Determine the (X, Y) coordinate at the center of the cell enclosing the given text.  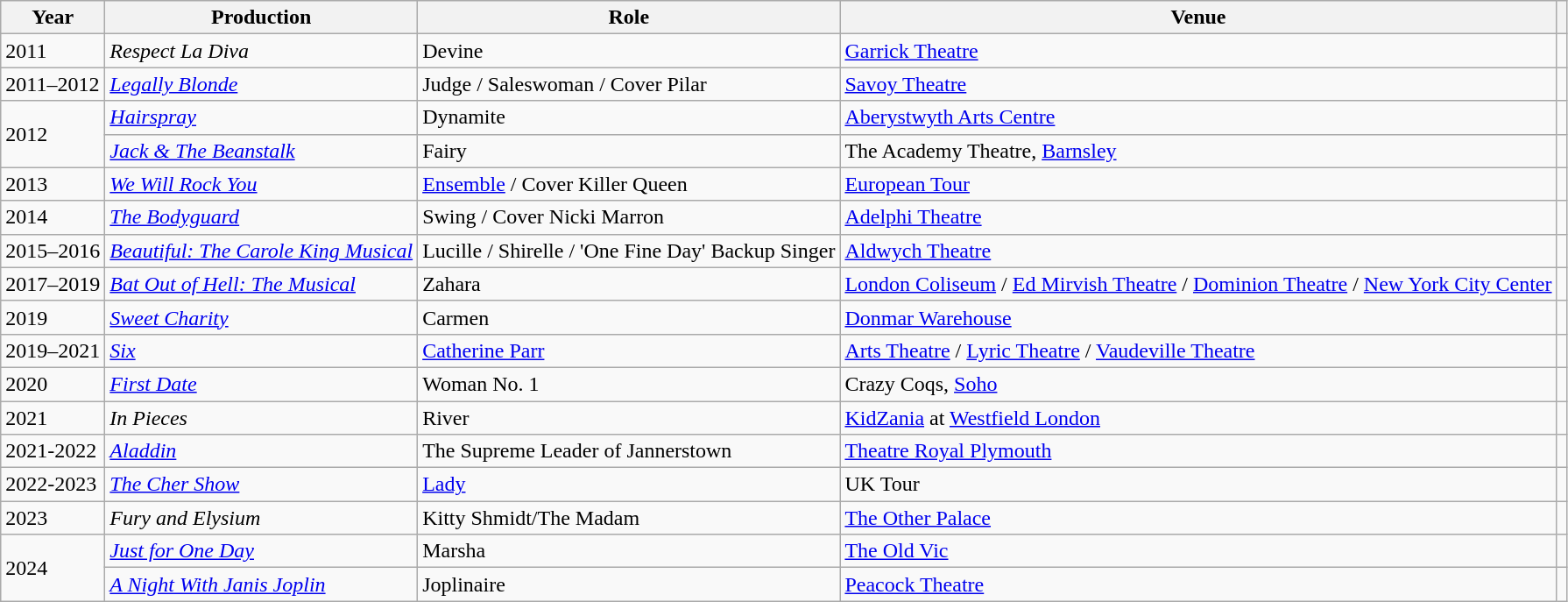
2019 (53, 317)
Ensemble / Cover Killer Queen (629, 184)
2020 (53, 384)
Fairy (629, 151)
In Pieces (261, 418)
River (629, 418)
European Tour (1198, 184)
Donmar Warehouse (1198, 317)
First Date (261, 384)
Kitty Shmidt/The Madam (629, 518)
Respect La Diva (261, 51)
Lucille / Shirelle / 'One Fine Day' Backup Singer (629, 251)
Just for One Day (261, 551)
Marsha (629, 551)
2013 (53, 184)
Hairspray (261, 117)
The Cher Show (261, 485)
Arts Theatre / Lyric Theatre / Vaudeville Theatre (1198, 351)
Swing / Cover Nicki Marron (629, 217)
A Night With Janis Joplin (261, 584)
Adelphi Theatre (1198, 217)
2011–2012 (53, 84)
The Supreme Leader of Jannerstown (629, 451)
Sweet Charity (261, 317)
Fury and Elysium (261, 518)
2017–2019 (53, 284)
UK Tour (1198, 485)
Devine (629, 51)
London Coliseum / Ed Mirvish Theatre / Dominion Theatre / New York City Center (1198, 284)
Legally Blonde (261, 84)
2015–2016 (53, 251)
Venue (1198, 18)
Six (261, 351)
Aberystwyth Arts Centre (1198, 117)
Role (629, 18)
KidZania at Westfield London (1198, 418)
Aladdin (261, 451)
Beautiful: The Carole King Musical (261, 251)
Garrick Theatre (1198, 51)
2021-2022 (53, 451)
Bat Out of Hell: The Musical (261, 284)
The Other Palace (1198, 518)
Catherine Parr (629, 351)
The Bodyguard (261, 217)
2012 (53, 134)
We Will Rock You (261, 184)
2024 (53, 568)
Dynamite (629, 117)
Zahara (629, 284)
Judge / Saleswoman / Cover Pilar (629, 84)
Aldwych Theatre (1198, 251)
Peacock Theatre (1198, 584)
Theatre Royal Plymouth (1198, 451)
Joplinaire (629, 584)
2019–2021 (53, 351)
Year (53, 18)
2021 (53, 418)
The Old Vic (1198, 551)
Lady (629, 485)
Jack & The Beanstalk (261, 151)
2022-2023 (53, 485)
2023 (53, 518)
The Academy Theatre, Barnsley (1198, 151)
Woman No. 1 (629, 384)
Carmen (629, 317)
2014 (53, 217)
Savoy Theatre (1198, 84)
Production (261, 18)
2011 (53, 51)
Crazy Coqs, Soho (1198, 384)
